From the cell containing the given text, extract its center point as (x, y) coordinate. 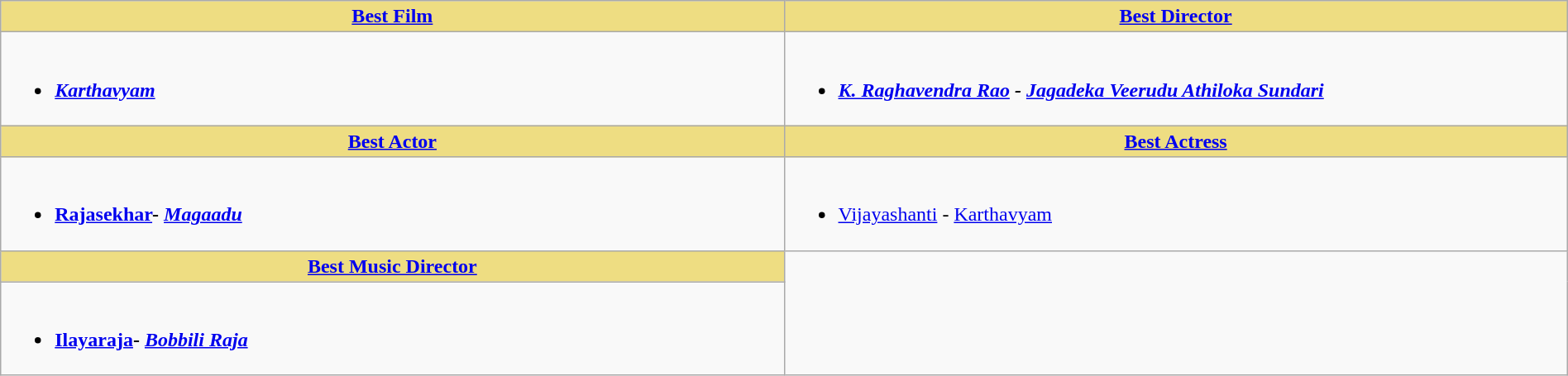
Best Music Director (392, 266)
Karthavyam (392, 79)
Best Actor (392, 141)
Vijayashanti - Karthavyam (1176, 203)
Best Actress (1176, 141)
Best Director (1176, 17)
Ilayaraja- Bobbili Raja (392, 329)
Rajasekhar- Magaadu (392, 203)
Best Film (392, 17)
K. Raghavendra Rao - Jagadeka Veerudu Athiloka Sundari (1176, 79)
